Extract the (x, y) coordinate from the center of the cell holding the provided text.  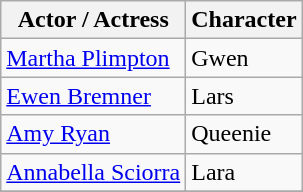
Queenie (244, 134)
Martha Plimpton (94, 58)
Amy Ryan (94, 134)
Annabella Sciorra (94, 172)
Actor / Actress (94, 20)
Character (244, 20)
Gwen (244, 58)
Lars (244, 96)
Ewen Bremner (94, 96)
Lara (244, 172)
